Return the (x, y) coordinate for the center point of the cell that contains the specified text.  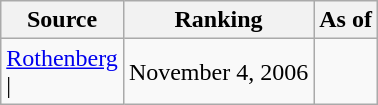
Ranking (218, 20)
Source (62, 20)
November 4, 2006 (218, 72)
As of (346, 20)
Rothenberg| (62, 72)
